Locate the cell with the specified text and output its (x, y) center coordinate. 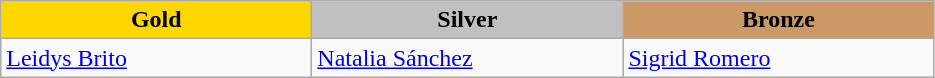
Leidys Brito (156, 58)
Gold (156, 20)
Sigrid Romero (778, 58)
Silver (468, 20)
Natalia Sánchez (468, 58)
Bronze (778, 20)
